Detect which cell encompasses the target text, then output its (X, Y) center coordinate. 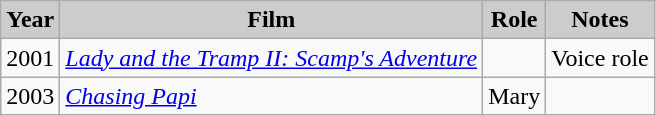
Year (30, 20)
2001 (30, 58)
2003 (30, 96)
Film (272, 20)
Notes (600, 20)
Role (514, 20)
Voice role (600, 58)
Mary (514, 96)
Chasing Papi (272, 96)
Lady and the Tramp II: Scamp's Adventure (272, 58)
